Identify which cell holds the provided text, then report its (X, Y) central coordinate. 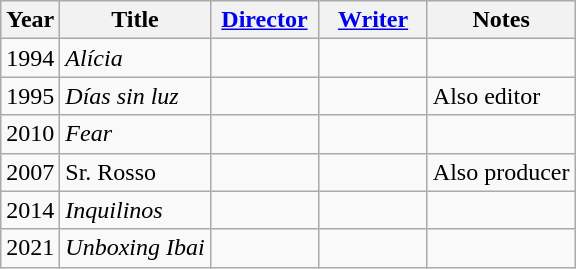
Notes (501, 20)
1994 (30, 58)
2021 (30, 248)
Inquilinos (135, 210)
Title (135, 20)
Fear (135, 134)
1995 (30, 96)
2007 (30, 172)
Also editor (501, 96)
2014 (30, 210)
Year (30, 20)
Días sin luz (135, 96)
Unboxing Ibai (135, 248)
Director (264, 20)
Sr. Rosso (135, 172)
2010 (30, 134)
Alícia (135, 58)
Also producer (501, 172)
Writer (374, 20)
